From the cell containing the given text, extract its center point as [x, y] coordinate. 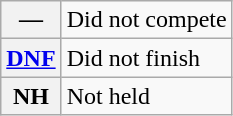
Did not compete [146, 20]
Not held [146, 96]
DNF [31, 58]
NH [31, 96]
Did not finish [146, 58]
— [31, 20]
